Locate the cell with the specified text and output its [X, Y] center coordinate. 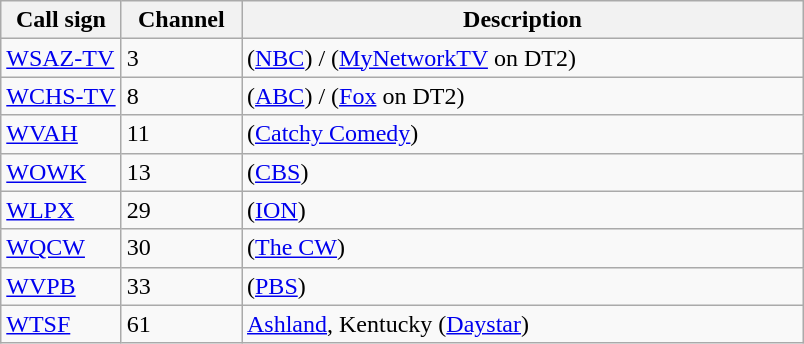
WQCW [61, 248]
WVAH [61, 134]
(The CW) [523, 248]
WSAZ-TV [61, 58]
33 [181, 286]
WCHS-TV [61, 96]
3 [181, 58]
Description [523, 20]
Ashland, Kentucky (Daystar) [523, 324]
29 [181, 210]
(ION) [523, 210]
13 [181, 172]
11 [181, 134]
61 [181, 324]
(NBC) / (MyNetworkTV on DT2) [523, 58]
(ABC) / (Fox on DT2) [523, 96]
Channel [181, 20]
WLPX [61, 210]
WOWK [61, 172]
(CBS) [523, 172]
Call sign [61, 20]
(PBS) [523, 286]
WTSF [61, 324]
8 [181, 96]
(Catchy Comedy) [523, 134]
WVPB [61, 286]
30 [181, 248]
